Return the (x, y) coordinate for the center point of the cell that contains the specified text.  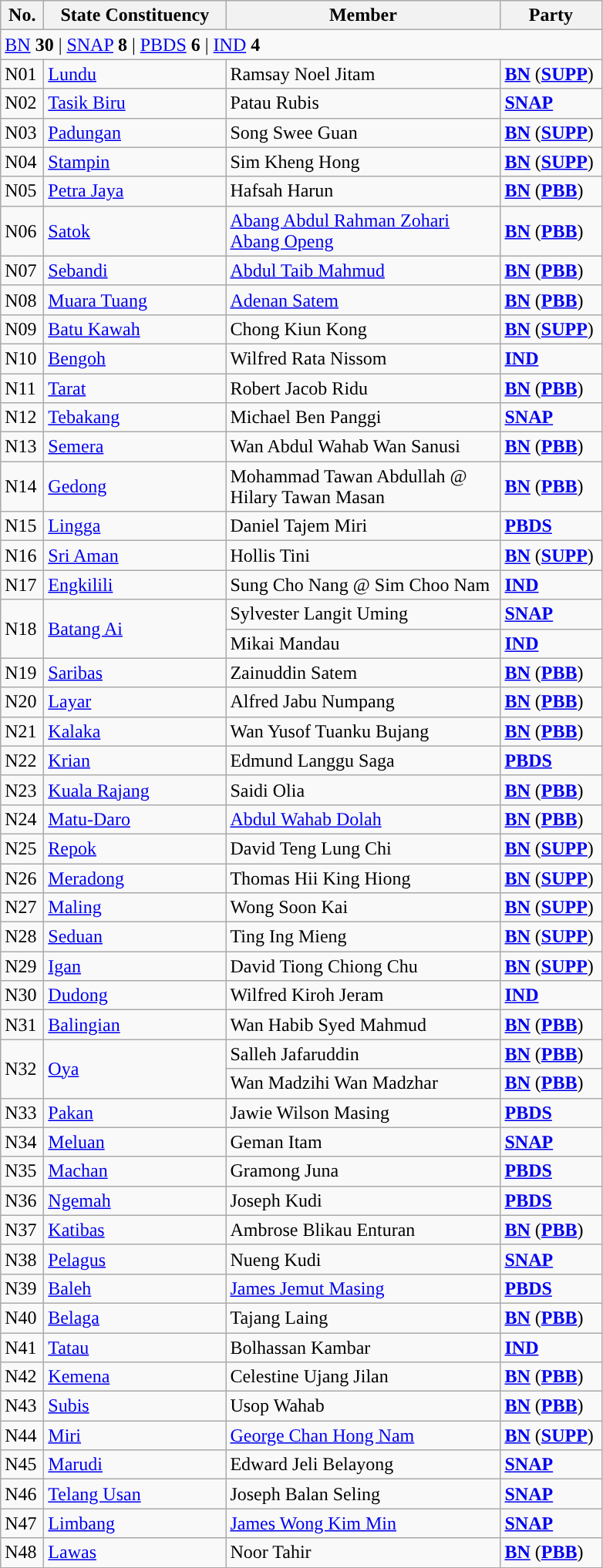
N21 (22, 731)
Zainuddin Satem (363, 673)
Wan Habib Syed Mahmud (363, 1025)
Bolhassan Kambar (363, 1348)
Stampin (135, 162)
Wilfred Kiroh Jeram (363, 996)
N28 (22, 937)
Semera (135, 447)
Abdul Taib Mahmud (363, 270)
Wan Madzihi Wan Madzhar (363, 1083)
Matu-Daro (135, 819)
Mikai Mandau (363, 643)
Machan (135, 1171)
Kalaka (135, 731)
Geman Itam (363, 1142)
Lundu (135, 74)
Edward Jeli Belayong (363, 1465)
Igan (135, 966)
David Tiong Chiong Chu (363, 966)
N47 (22, 1523)
N26 (22, 878)
N24 (22, 819)
Joseph Kudi (363, 1200)
Thomas Hii King Hiong (363, 878)
N36 (22, 1200)
N32 (22, 1069)
N37 (22, 1230)
Padungan (135, 133)
N42 (22, 1377)
Noor Tahir (363, 1553)
Gedong (135, 487)
Robert Jacob Ridu (363, 388)
Sylvester Langit Uming (363, 614)
Pakan (135, 1113)
Tatau (135, 1348)
N01 (22, 74)
Ramsay Noel Jitam (363, 74)
N18 (22, 629)
N46 (22, 1494)
Seduan (135, 937)
N10 (22, 358)
Tajang Laing (363, 1318)
Wilfred Rata Nissom (363, 358)
N23 (22, 790)
Wan Yusof Tuanku Bujang (363, 731)
Jawie Wilson Masing (363, 1113)
Layar (135, 702)
Sri Aman (135, 556)
Song Swee Guan (363, 133)
Salleh Jafaruddin (363, 1054)
N45 (22, 1465)
N11 (22, 388)
N16 (22, 556)
Petra Jaya (135, 191)
Dudong (135, 996)
Sim Kheng Hong (363, 162)
Bengoh (135, 358)
Hollis Tini (363, 556)
Saribas (135, 673)
N13 (22, 447)
N31 (22, 1025)
Ngemah (135, 1200)
Batang Ai (135, 629)
N08 (22, 300)
Limbang (135, 1523)
Hafsah Harun (363, 191)
Balingian (135, 1025)
N25 (22, 848)
Alfred Jabu Numpang (363, 702)
Belaga (135, 1318)
Meradong (135, 878)
N38 (22, 1259)
Maling (135, 908)
James Wong Kim Min (363, 1523)
Patau Rubis (363, 103)
N15 (22, 526)
Batu Kawah (135, 329)
Sung Cho Nang @ Sim Choo Nam (363, 585)
N12 (22, 418)
Oya (135, 1069)
Lingga (135, 526)
Edmund Langgu Saga (363, 760)
N35 (22, 1171)
N41 (22, 1348)
Usop Wahab (363, 1406)
Mohammad Tawan Abdullah @ Hilary Tawan Masan (363, 487)
Pelagus (135, 1259)
N06 (22, 231)
Tebakang (135, 418)
Member (363, 15)
Nueng Kudi (363, 1259)
Tasik Biru (135, 103)
Lawas (135, 1553)
N04 (22, 162)
Katibas (135, 1230)
Daniel Tajem Miri (363, 526)
N05 (22, 191)
Ambrose Blikau Enturan (363, 1230)
Joseph Balan Seling (363, 1494)
Telang Usan (135, 1494)
Adenan Satem (363, 300)
Party (551, 15)
Engkilili (135, 585)
Subis (135, 1406)
N34 (22, 1142)
N48 (22, 1553)
N39 (22, 1288)
N17 (22, 585)
N43 (22, 1406)
Saidi Olia (363, 790)
BN 30 | SNAP 8 | PBDS 6 | IND 4 (301, 45)
Baleh (135, 1288)
N22 (22, 760)
Chong Kiun Kong (363, 329)
N14 (22, 487)
Sebandi (135, 270)
Satok (135, 231)
Kuala Rajang (135, 790)
N30 (22, 996)
Abdul Wahab Dolah (363, 819)
N40 (22, 1318)
N33 (22, 1113)
Meluan (135, 1142)
N02 (22, 103)
N44 (22, 1435)
State Constituency (135, 15)
George Chan Hong Nam (363, 1435)
Wan Abdul Wahab Wan Sanusi (363, 447)
N29 (22, 966)
Muara Tuang (135, 300)
No. (22, 15)
Repok (135, 848)
Ting Ing Mieng (363, 937)
Tarat (135, 388)
Miri (135, 1435)
James Jemut Masing (363, 1288)
N09 (22, 329)
Wong Soon Kai (363, 908)
Krian (135, 760)
N20 (22, 702)
Marudi (135, 1465)
Michael Ben Panggi (363, 418)
N27 (22, 908)
N07 (22, 270)
Gramong Juna (363, 1171)
N19 (22, 673)
Abang Abdul Rahman Zohari Abang Openg (363, 231)
N03 (22, 133)
Celestine Ujang Jilan (363, 1377)
David Teng Lung Chi (363, 848)
Kemena (135, 1377)
